Scan for the cell matching the given text and deliver its (x, y) coordinate at center. 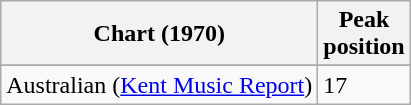
17 (364, 85)
Peakposition (364, 34)
Australian (Kent Music Report) (160, 85)
Chart (1970) (160, 34)
